Find where the given text appears and provide that cell's center as [X, Y] coordinate. 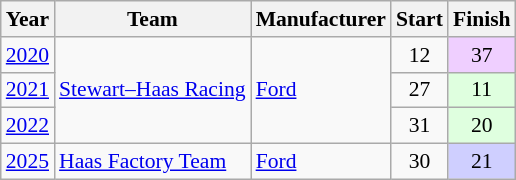
Manufacturer [321, 19]
20 [482, 126]
2021 [28, 90]
21 [482, 162]
Haas Factory Team [152, 162]
37 [482, 55]
Finish [482, 19]
Start [420, 19]
Team [152, 19]
27 [420, 90]
2025 [28, 162]
12 [420, 55]
31 [420, 126]
2020 [28, 55]
2022 [28, 126]
Stewart–Haas Racing [152, 90]
30 [420, 162]
Year [28, 19]
11 [482, 90]
